Identify which cell holds the provided text, then report its [X, Y] central coordinate. 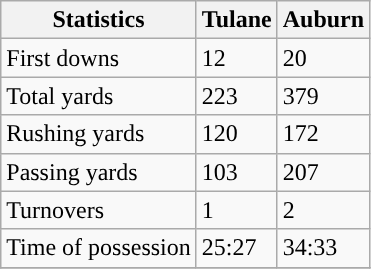
Time of possession [99, 248]
1 [236, 210]
20 [323, 58]
Statistics [99, 20]
2 [323, 210]
Rushing yards [99, 134]
Total yards [99, 96]
103 [236, 172]
120 [236, 134]
First downs [99, 58]
34:33 [323, 248]
12 [236, 58]
172 [323, 134]
223 [236, 96]
379 [323, 96]
Auburn [323, 20]
Tulane [236, 20]
207 [323, 172]
25:27 [236, 248]
Turnovers [99, 210]
Passing yards [99, 172]
